Detect which cell encompasses the target text, then output its [X, Y] center coordinate. 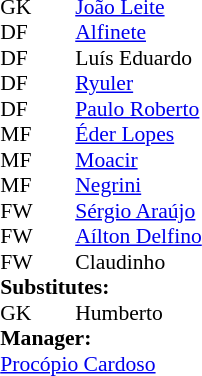
Negrini [138, 185]
Moacir [138, 160]
Substitutes: [101, 287]
Paulo Roberto [138, 109]
Humberto [138, 313]
Alfinete [138, 33]
Manager: [101, 339]
Aílton Delfino [138, 237]
Claudinho [138, 262]
Éder Lopes [138, 135]
Sérgio Araújo [138, 211]
GK [19, 313]
Luís Eduardo [138, 58]
Ryuler [138, 83]
